From the cell containing the given text, extract its center point as (X, Y) coordinate. 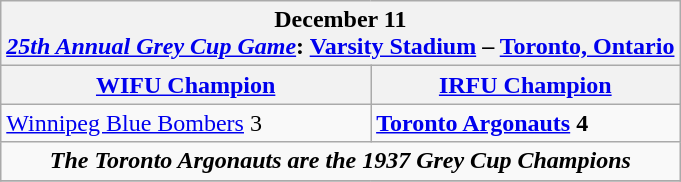
Winnipeg Blue Bombers 3 (186, 123)
WIFU Champion (186, 85)
The Toronto Argonauts are the 1937 Grey Cup Champions (340, 161)
IRFU Champion (526, 85)
Toronto Argonauts 4 (526, 123)
December 1125th Annual Grey Cup Game: Varsity Stadium – Toronto, Ontario (340, 34)
